From the cell containing the given text, extract its center point as (x, y) coordinate. 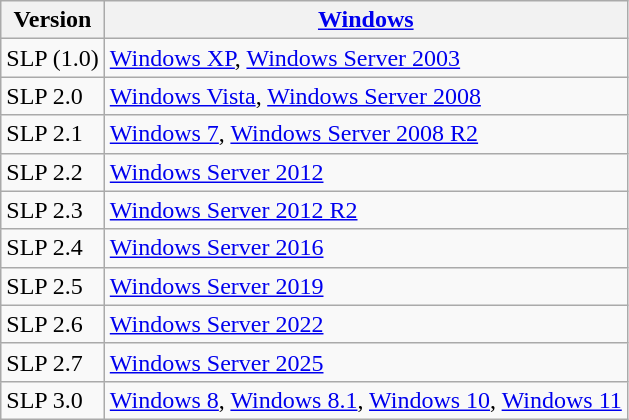
SLP 2.4 (53, 248)
SLP 2.7 (53, 362)
Windows Server 2012 (366, 172)
SLP (1.0) (53, 58)
Windows Server 2022 (366, 324)
Windows Vista, Windows Server 2008 (366, 96)
Windows Server 2012 R2 (366, 210)
SLP 3.0 (53, 400)
Windows Server 2016 (366, 248)
Windows 7, Windows Server 2008 R2 (366, 134)
Windows 8, Windows 8.1, Windows 10, Windows 11 (366, 400)
Windows (366, 20)
SLP 2.2 (53, 172)
SLP 2.6 (53, 324)
SLP 2.3 (53, 210)
Windows Server 2025 (366, 362)
Version (53, 20)
Windows Server 2019 (366, 286)
SLP 2.0 (53, 96)
Windows XP, Windows Server 2003 (366, 58)
SLP 2.1 (53, 134)
SLP 2.5 (53, 286)
